Search for the cell housing the specified text and yield its (x, y) center coordinate. 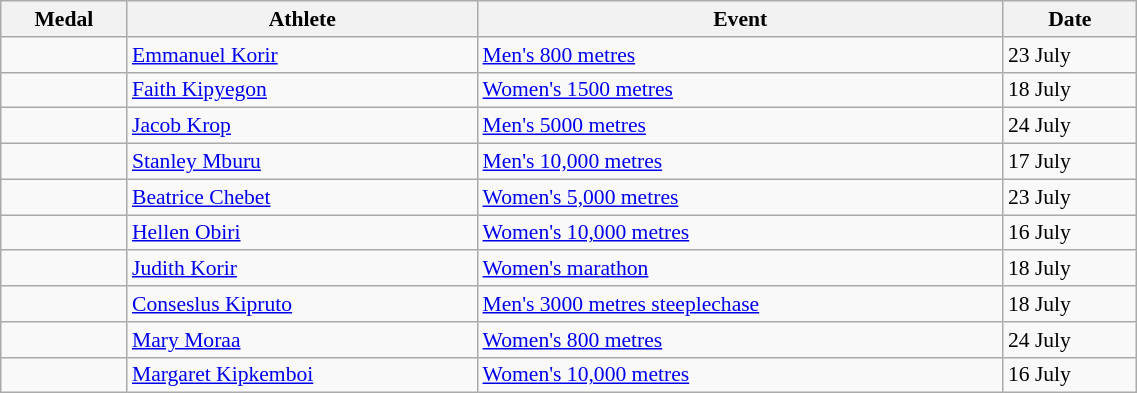
Women's 5,000 metres (740, 197)
Event (740, 19)
Hellen Obiri (302, 233)
Date (1070, 19)
Athlete (302, 19)
17 July (1070, 162)
Jacob Krop (302, 126)
Men's 800 metres (740, 55)
Margaret Kipkemboi (302, 375)
Emmanuel Korir (302, 55)
Mary Moraa (302, 340)
Conseslus Kipruto (302, 304)
Faith Kipyegon (302, 90)
Judith Korir (302, 269)
Medal (64, 19)
Women's 1500 metres (740, 90)
Men's 10,000 metres (740, 162)
Stanley Mburu (302, 162)
Women's marathon (740, 269)
Men's 5000 metres (740, 126)
Beatrice Chebet (302, 197)
Women's 800 metres (740, 340)
Men's 3000 metres steeplechase (740, 304)
